Return the (X, Y) coordinate for the center point of the cell that contains the specified text.  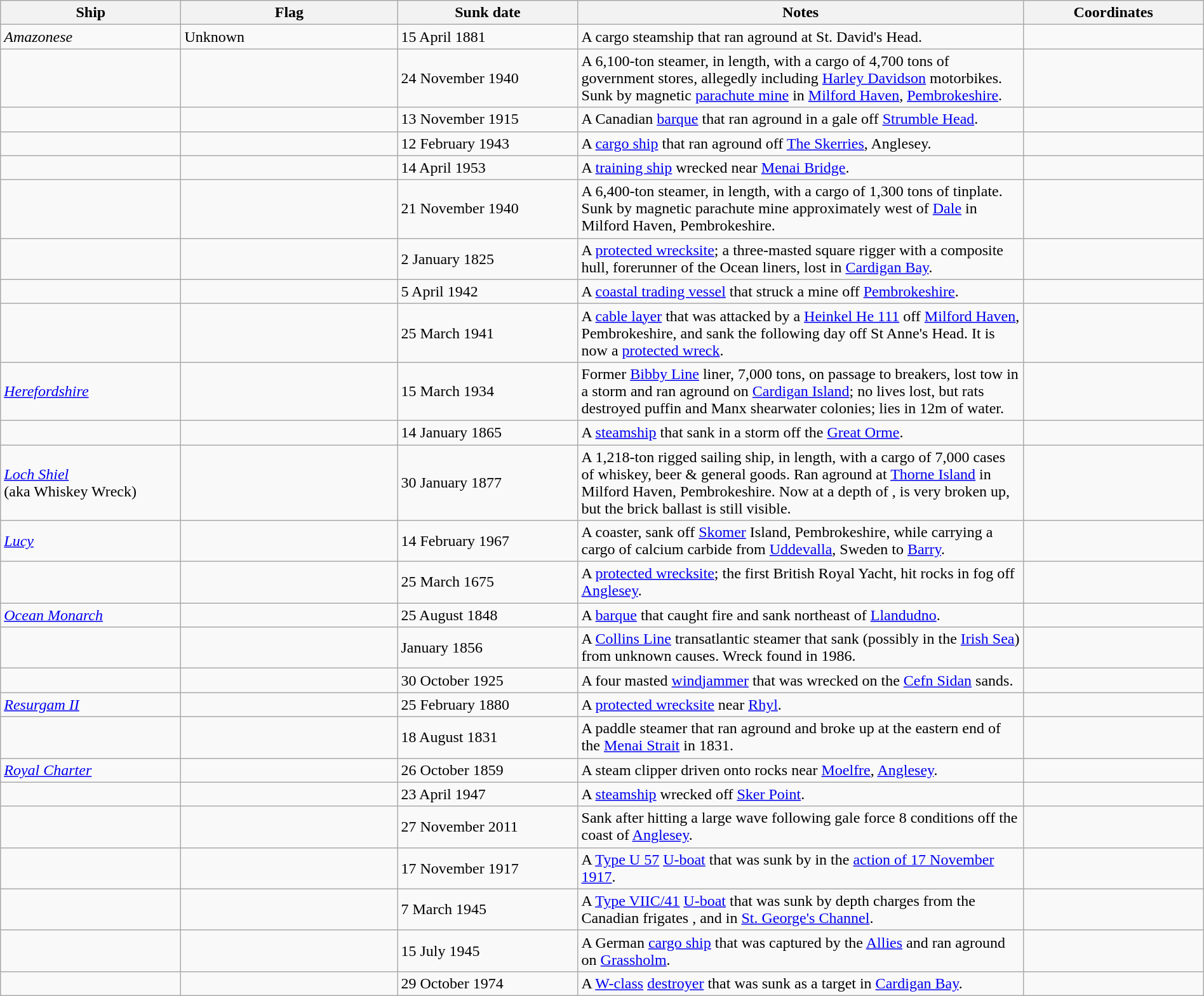
Resurgam II (91, 705)
17 November 1917 (488, 868)
30 October 1925 (488, 681)
Herefordshire (91, 391)
A Collins Line transatlantic steamer that sank (possibly in the Irish Sea) from unknown causes. Wreck found in 1986. (800, 647)
Ocean Monarch (91, 615)
30 January 1877 (488, 482)
Notes (800, 13)
15 March 1934 (488, 391)
14 January 1865 (488, 432)
2 January 1825 (488, 259)
5 April 1942 (488, 291)
Sunk date (488, 13)
A coaster, sank off Skomer Island, Pembrokeshire, while carrying a cargo of calcium carbide from Uddevalla, Sweden to Barry. (800, 541)
A Type U 57 U-boat that was sunk by in the action of 17 November 1917. (800, 868)
A protected wrecksite near Rhyl. (800, 705)
26 October 1859 (488, 770)
Amazonese (91, 37)
A protected wrecksite; the first British Royal Yacht, hit rocks in fog off Anglesey. (800, 583)
A barque that caught fire and sank northeast of Llandudno. (800, 615)
7 March 1945 (488, 909)
A Type VIIC/41 U-boat that was sunk by depth charges from the Canadian frigates , and in St. George's Channel. (800, 909)
21 November 1940 (488, 209)
A steamship wrecked off Sker Point. (800, 794)
A coastal trading vessel that struck a mine off Pembrokeshire. (800, 291)
18 August 1831 (488, 738)
Ship (91, 13)
A protected wrecksite; a three-masted square rigger with a composite hull, forerunner of the Ocean liners, lost in Cardigan Bay. (800, 259)
Royal Charter (91, 770)
25 August 1848 (488, 615)
24 November 1940 (488, 78)
A four masted windjammer that was wrecked on the Cefn Sidan sands. (800, 681)
Sank after hitting a large wave following gale force 8 conditions off the coast of Anglesey. (800, 827)
Unknown (290, 37)
Coordinates (1113, 13)
14 April 1953 (488, 168)
January 1856 (488, 647)
Flag (290, 13)
12 February 1943 (488, 143)
Loch Shiel(aka Whiskey Wreck) (91, 482)
25 March 1941 (488, 333)
A German cargo ship that was captured by the Allies and ran aground on Grassholm. (800, 951)
A cargo steamship that ran aground at St. David's Head. (800, 37)
15 April 1881 (488, 37)
A steamship that sank in a storm off the Great Orme. (800, 432)
A Canadian barque that ran aground in a gale off Strumble Head. (800, 119)
29 October 1974 (488, 983)
A paddle steamer that ran aground and broke up at the eastern end of the Menai Strait in 1831. (800, 738)
23 April 1947 (488, 794)
13 November 1915 (488, 119)
25 March 1675 (488, 583)
Lucy (91, 541)
27 November 2011 (488, 827)
25 February 1880 (488, 705)
15 July 1945 (488, 951)
14 February 1967 (488, 541)
A cargo ship that ran aground off The Skerries, Anglesey. (800, 143)
A W-class destroyer that was sunk as a target in Cardigan Bay. (800, 983)
A steam clipper driven onto rocks near Moelfre, Anglesey. (800, 770)
A training ship wrecked near Menai Bridge. (800, 168)
